Determine the (x, y) coordinate at the center of the cell enclosing the given text.  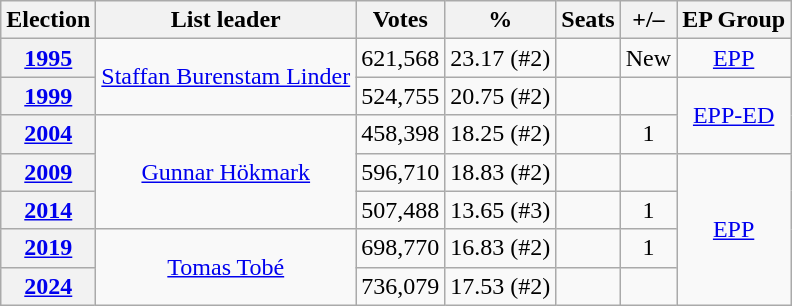
2024 (48, 286)
2019 (48, 248)
596,710 (400, 172)
Staffan Burenstam Linder (226, 77)
% (500, 20)
458,398 (400, 134)
20.75 (#2) (500, 96)
EP Group (734, 20)
698,770 (400, 248)
18.25 (#2) (500, 134)
2014 (48, 210)
1995 (48, 58)
1999 (48, 96)
New (648, 58)
List leader (226, 20)
Election (48, 20)
524,755 (400, 96)
13.65 (#3) (500, 210)
Seats (588, 20)
18.83 (#2) (500, 172)
16.83 (#2) (500, 248)
507,488 (400, 210)
Gunnar Hökmark (226, 172)
2004 (48, 134)
23.17 (#2) (500, 58)
621,568 (400, 58)
EPP-ED (734, 115)
+/– (648, 20)
17.53 (#2) (500, 286)
736,079 (400, 286)
Votes (400, 20)
Tomas Tobé (226, 267)
2009 (48, 172)
